Pinpoint the cell where the given text exists, returning its (x, y) midpoint coordinate. 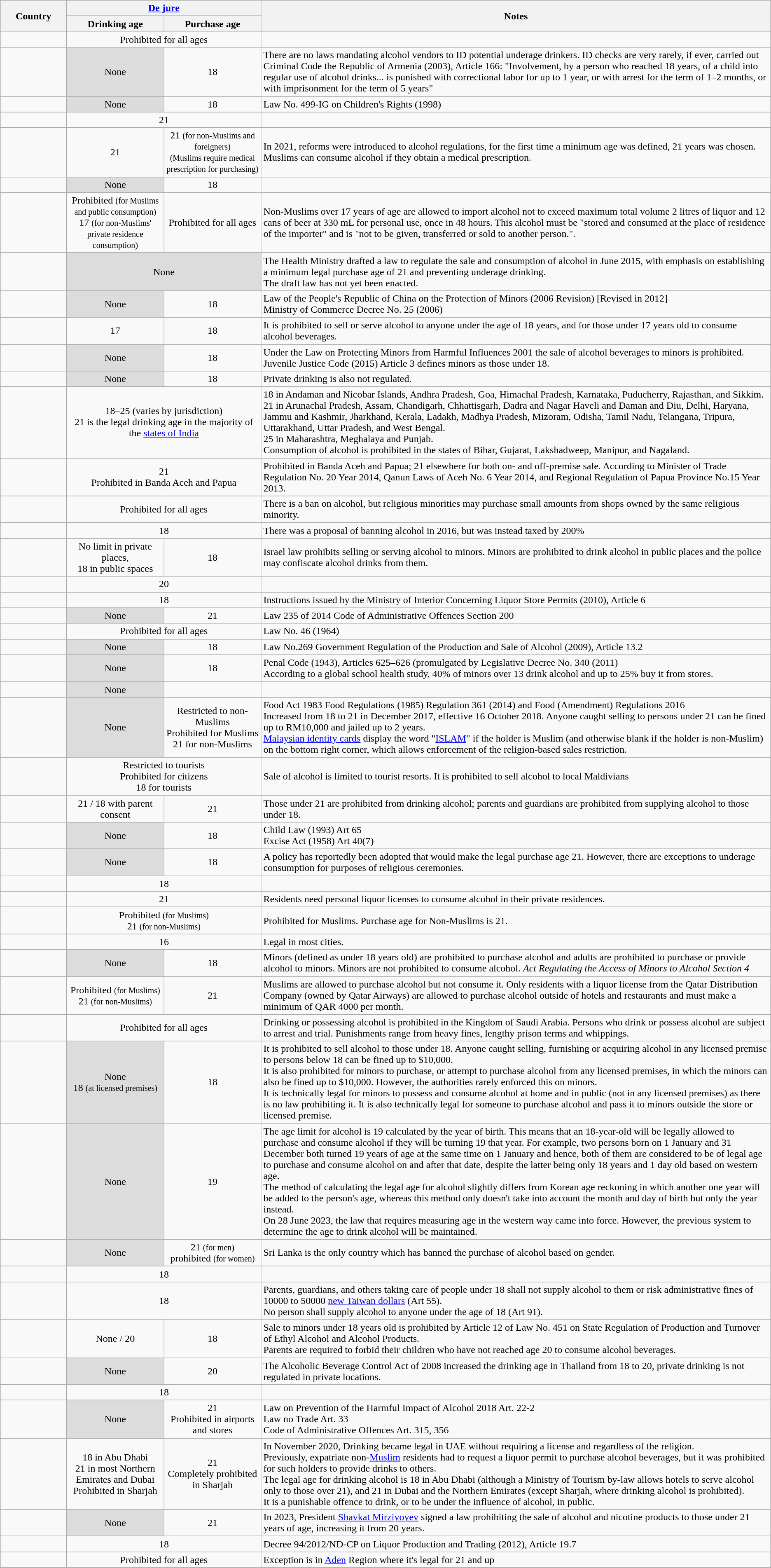
21 (for non-Muslims and foreigners)(Muslims require medical prescription for purchasing) (213, 152)
Sale of alcohol is limited to tourist resorts. It is prohibited to sell alcohol to local Maldivians (516, 776)
De jure (164, 8)
21Prohibited in airports and stores (213, 1419)
Law No.269 Government Regulation of the Production and Sale of Alcohol (2009), Article 13.2 (516, 647)
Law No. 499-IG on Children's Rights (1998) (516, 104)
Restricted to touristsProhibited for citizens18 for tourists (164, 776)
Those under 21 are prohibited from drinking alcohol; parents and guardians are prohibited from supplying alcohol to those under 18. (516, 808)
No limit in private places,18 in public spaces (115, 557)
21Prohibited in Banda Aceh and Papua (164, 477)
21 (for men)prohibited (for women) (213, 1252)
Decree 94/2012/ND-CP on Liquor Production and Trading (2012), Article 19.7 (516, 1544)
Drinking age (115, 24)
Residents need personal liquor licenses to consume alcohol in their private residences. (516, 899)
Law 235 of 2014 Code of Administrative Offences Section 200 (516, 615)
18 in Abu Dhabi21 in most Northern Emirates and DubaiProhibited in Sharjah (115, 1474)
21Completely prohibited in Sharjah (213, 1474)
Law No. 46 (1964) (516, 631)
Prohibited (for Muslims and public consumption)17 (for non-Muslims' private residence consumption) (115, 222)
17 (115, 330)
16 (164, 942)
Notes (516, 16)
Sri Lanka is the only country which has banned the purchase of alcohol based on gender. (516, 1252)
21 / 18 with parent consent (115, 808)
There was a proposal of banning alcohol in 2016, but was instead taxed by 200% (516, 531)
18–25 (varies by jurisdiction)21 is the legal drinking age in the majority of the states of India (164, 423)
Prohibited for Muslims. Purchase age for Non-Muslims is 21. (516, 920)
Child Law (1993) Art 65Excise Act (1958) Art 40(7) (516, 835)
Law of the People's Republic of China on the Protection of Minors (2006 Revision) [Revised in 2012]Ministry of Commerce Decree No. 25 (2006) (516, 304)
Restricted to non-MuslimsProhibited for Muslims21 for non-Muslims (213, 727)
It is prohibited to sell or serve alcohol to anyone under the age of 18 years, and for those under 17 years old to consume alcohol beverages. (516, 330)
Country (34, 16)
None18 (at licensed premises) (115, 1082)
None / 20 (115, 1339)
Purchase age (213, 24)
Law on Prevention of the Harmful Impact of Alcohol 2018 Art. 22-2Law no Trade Art. 33Code of Administrative Offences Art. 315, 356 (516, 1419)
Exception is in Aden Region where it's legal for 21 and up (516, 1560)
Private drinking is also not regulated. (516, 379)
There is a ban on alcohol, but religious minorities may purchase small amounts from shops owned by the same religious minority. (516, 509)
19 (213, 1182)
Instructions issued by the Ministry of Interior Concerning Liquor Store Permits (2010), Article 6 (516, 600)
Legal in most cities. (516, 942)
